Find where the given text appears and provide that cell's center as [X, Y] coordinate. 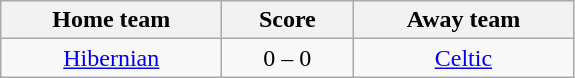
0 – 0 [288, 58]
Away team [464, 20]
Celtic [464, 58]
Home team [112, 20]
Score [288, 20]
Hibernian [112, 58]
